Search for the cell housing the specified text and yield its [x, y] center coordinate. 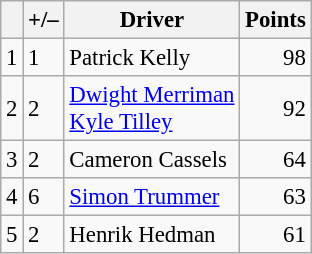
Driver [152, 20]
3 [12, 160]
6 [44, 197]
5 [12, 235]
61 [276, 235]
Patrick Kelly [152, 58]
Points [276, 20]
4 [12, 197]
Cameron Cassels [152, 160]
92 [276, 108]
Simon Trummer [152, 197]
Henrik Hedman [152, 235]
64 [276, 160]
63 [276, 197]
Dwight Merriman Kyle Tilley [152, 108]
+/– [44, 20]
98 [276, 58]
